From the cell containing the given text, extract its center point as [X, Y] coordinate. 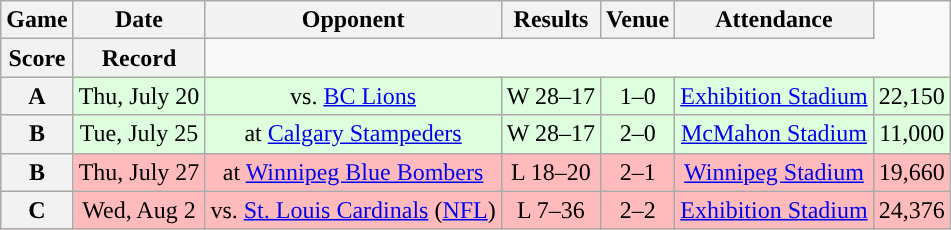
L 7–36 [550, 210]
Date [139, 20]
C [37, 210]
McMahon Stadium [774, 134]
vs. BC Lions [353, 96]
Thu, July 20 [139, 96]
Wed, Aug 2 [139, 210]
Game [37, 20]
24,376 [912, 210]
11,000 [912, 134]
at Winnipeg Blue Bombers [353, 172]
22,150 [912, 96]
2–2 [638, 210]
L 18–20 [550, 172]
A [37, 96]
1–0 [638, 96]
Thu, July 27 [139, 172]
Venue [638, 20]
at Calgary Stampeders [353, 134]
vs. St. Louis Cardinals (NFL) [353, 210]
Results [550, 20]
Score [37, 58]
19,660 [912, 172]
2–0 [638, 134]
Opponent [353, 20]
Winnipeg Stadium [774, 172]
Tue, July 25 [139, 134]
Attendance [774, 20]
Record [139, 58]
2–1 [638, 172]
